Search for the cell housing the specified text and yield its [X, Y] center coordinate. 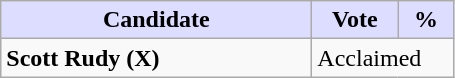
Acclaimed [383, 58]
Vote [355, 20]
Candidate [156, 20]
Scott Rudy (X) [156, 58]
% [426, 20]
